From the cell containing the given text, extract its center point as (x, y) coordinate. 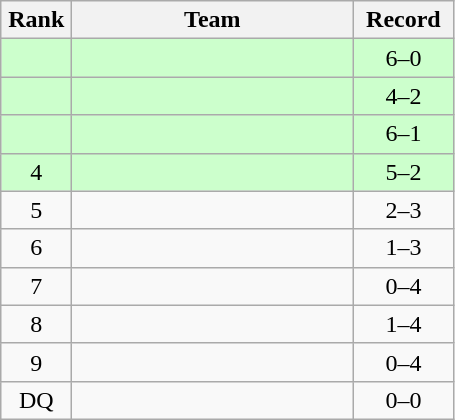
4 (36, 172)
6–0 (404, 58)
9 (36, 362)
Team (212, 20)
6 (36, 248)
8 (36, 324)
2–3 (404, 210)
6–1 (404, 134)
Record (404, 20)
7 (36, 286)
1–3 (404, 248)
4–2 (404, 96)
5–2 (404, 172)
1–4 (404, 324)
5 (36, 210)
DQ (36, 400)
Rank (36, 20)
0–0 (404, 400)
